Detect which cell encompasses the target text, then output its (X, Y) center coordinate. 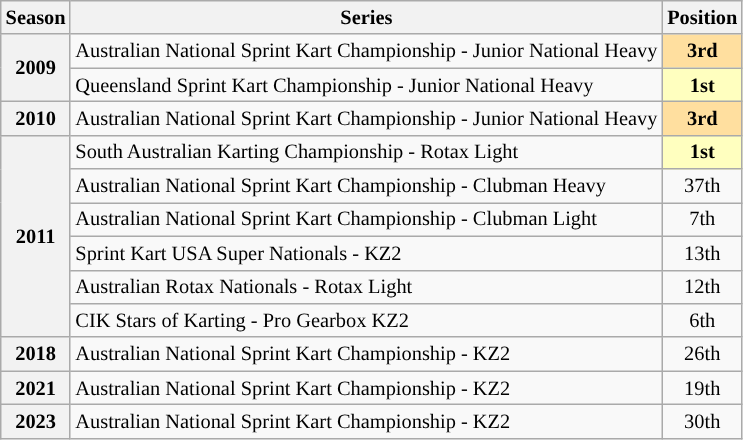
2018 (36, 354)
2010 (36, 118)
2021 (36, 388)
Australian National Sprint Kart Championship - Clubman Light (366, 219)
12th (702, 287)
26th (702, 354)
2011 (36, 236)
Position (702, 17)
CIK Stars of Karting - Pro Gearbox KZ2 (366, 320)
Sprint Kart USA Super Nationals - KZ2 (366, 253)
Australian Rotax Nationals - Rotax Light (366, 287)
6th (702, 320)
Australian National Sprint Kart Championship - Clubman Heavy (366, 186)
30th (702, 421)
Queensland Sprint Kart Championship - Junior National Heavy (366, 85)
2023 (36, 421)
13th (702, 253)
37th (702, 186)
South Australian Karting Championship - Rotax Light (366, 152)
Season (36, 17)
Series (366, 17)
2009 (36, 68)
19th (702, 388)
7th (702, 219)
